Determine the [x, y] coordinate at the center of the cell enclosing the given text.  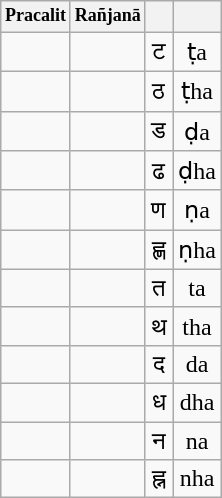
ध [159, 402]
त [159, 288]
द [159, 364]
ह्ण [159, 250]
ta [198, 288]
na [198, 441]
न [159, 441]
ढ [159, 171]
ṭha [198, 91]
ḍa [198, 131]
tha [198, 326]
Rañjanā [108, 16]
ṇa [198, 210]
ṇha [198, 250]
da [198, 364]
ड [159, 131]
nha [198, 479]
ḍha [198, 171]
ण [159, 210]
dha [198, 402]
ट [159, 52]
Pracalit [36, 16]
ṭa [198, 52]
थ [159, 326]
ह्न [159, 479]
ठ [159, 91]
